Capture the cell that displays the provided text and extract its (X, Y) central coordinate. 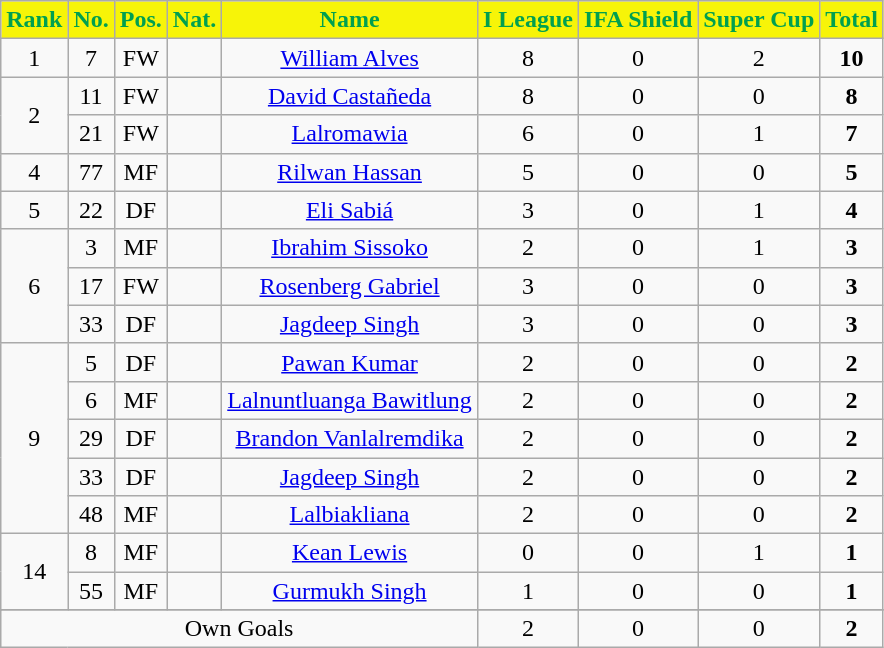
Kean Lewis (350, 553)
Eli Sabiá (350, 210)
I League (528, 20)
Name (350, 20)
9 (34, 438)
10 (852, 58)
Rank (34, 20)
David Castañeda (350, 96)
Rilwan Hassan (350, 172)
Lalbiakliana (350, 515)
Super Cup (759, 20)
Lalnuntluanga Bawitlung (350, 400)
Total (852, 20)
21 (91, 134)
77 (91, 172)
17 (91, 286)
Pos. (140, 20)
Brandon Vanlalremdika (350, 438)
Rosenberg Gabriel (350, 286)
Gurmukh Singh (350, 591)
No. (91, 20)
11 (91, 96)
48 (91, 515)
Lalromawia (350, 134)
22 (91, 210)
Nat. (194, 20)
29 (91, 438)
Pawan Kumar (350, 362)
Ibrahim Sissoko (350, 248)
14 (34, 572)
IFA Shield (638, 20)
William Alves (350, 58)
Own Goals (240, 629)
55 (91, 591)
